Return (x, y) of the center of cell containing provided text 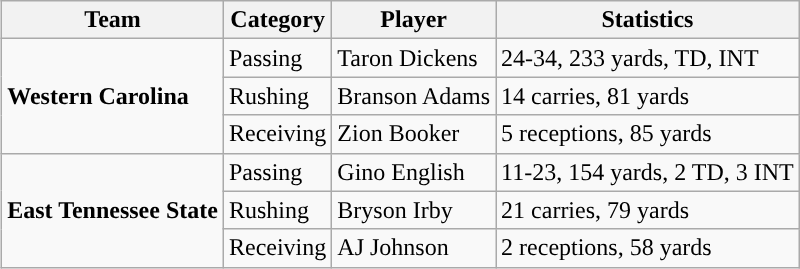
East Tennessee State (113, 210)
Branson Adams (414, 96)
Statistics (648, 20)
24-34, 233 yards, TD, INT (648, 58)
Player (414, 20)
2 receptions, 58 yards (648, 248)
Western Carolina (113, 96)
11-23, 154 yards, 2 TD, 3 INT (648, 172)
Taron Dickens (414, 58)
21 carries, 79 yards (648, 210)
14 carries, 81 yards (648, 96)
Gino English (414, 172)
Bryson Irby (414, 210)
AJ Johnson (414, 248)
Zion Booker (414, 134)
Team (113, 20)
Category (277, 20)
5 receptions, 85 yards (648, 134)
